Pinpoint the cell where the given text exists, returning its (X, Y) midpoint coordinate. 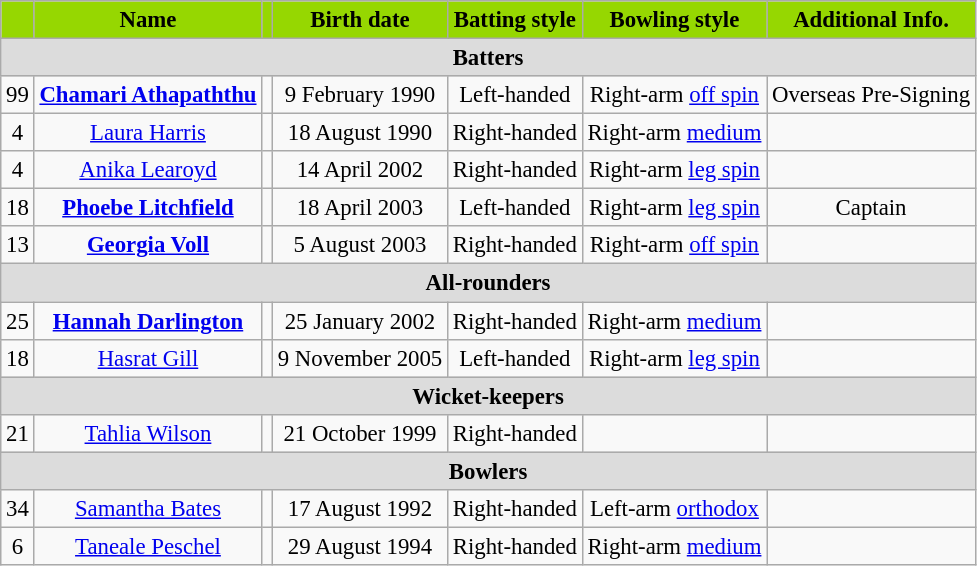
Hasrat Gill (148, 358)
5 August 2003 (360, 245)
34 (18, 509)
25 (18, 321)
13 (18, 245)
Samantha Bates (148, 509)
Additional Info. (872, 20)
21 (18, 433)
Wicket-keepers (488, 396)
Captain (872, 208)
Overseas Pre-Signing (872, 95)
Tahlia Wilson (148, 433)
Anika Learoyd (148, 170)
21 October 1999 (360, 433)
14 April 2002 (360, 170)
Laura Harris (148, 133)
All-rounders (488, 283)
Phoebe Litchfield (148, 208)
Chamari Athapaththu (148, 95)
18 August 1990 (360, 133)
6 (18, 546)
29 August 1994 (360, 546)
Bowling style (674, 20)
Georgia Voll (148, 245)
Name (148, 20)
18 April 2003 (360, 208)
17 August 1992 (360, 509)
25 January 2002 (360, 321)
Taneale Peschel (148, 546)
Batters (488, 58)
Batting style (516, 20)
Hannah Darlington (148, 321)
Left-arm orthodox (674, 509)
9 November 2005 (360, 358)
Birth date (360, 20)
99 (18, 95)
9 February 1990 (360, 95)
Bowlers (488, 471)
